Output the (x, y) coordinate of the center of the cell containing the given text.  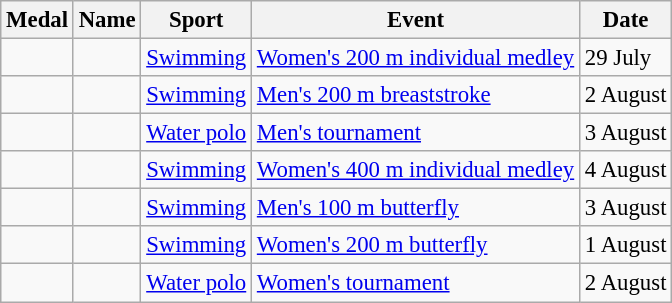
Medal (38, 20)
Women's 200 m individual medley (416, 58)
Women's 200 m butterfly (416, 245)
Men's tournament (416, 133)
Sport (196, 20)
Women's tournament (416, 283)
Name (107, 20)
Women's 400 m individual medley (416, 170)
Event (416, 20)
4 August (626, 170)
Men's 100 m butterfly (416, 208)
29 July (626, 58)
Men's 200 m breaststroke (416, 95)
Date (626, 20)
1 August (626, 245)
